Scan for the cell matching the given text and deliver its (X, Y) coordinate at center. 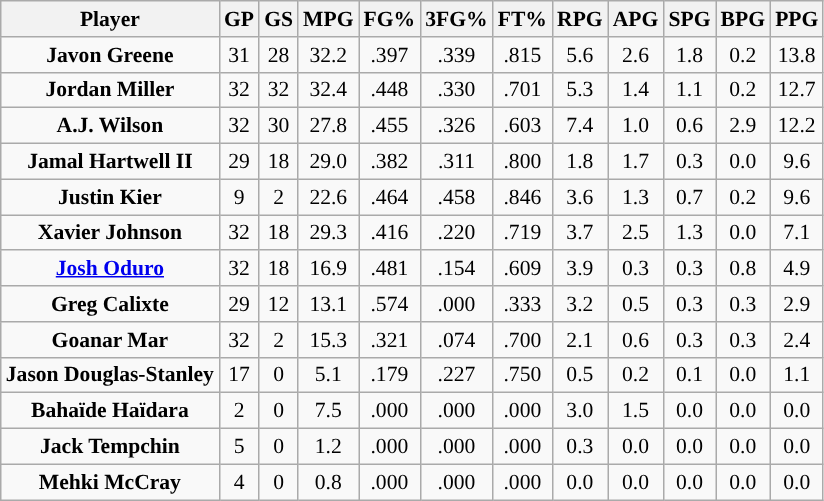
30 (278, 126)
27.8 (328, 126)
.448 (390, 90)
.574 (390, 304)
.179 (390, 375)
.311 (456, 162)
29.0 (328, 162)
3.0 (580, 411)
13.8 (796, 55)
7.5 (328, 411)
32.4 (328, 90)
.701 (522, 90)
1.2 (328, 447)
.700 (522, 340)
2.1 (580, 340)
GP (239, 19)
7.4 (580, 126)
1.4 (636, 90)
Jordan Miller (110, 90)
17 (239, 375)
12 (278, 304)
4 (239, 482)
2.6 (636, 55)
3FG% (456, 19)
APG (636, 19)
FG% (390, 19)
Jack Tempchin (110, 447)
7.1 (796, 233)
4.9 (796, 269)
Player (110, 19)
16.9 (328, 269)
9 (239, 197)
1.0 (636, 126)
.609 (522, 269)
.603 (522, 126)
.455 (390, 126)
.750 (522, 375)
Jamal Hartwell II (110, 162)
2.4 (796, 340)
.416 (390, 233)
.397 (390, 55)
3.2 (580, 304)
FT% (522, 19)
28 (278, 55)
3.6 (580, 197)
.330 (456, 90)
.382 (390, 162)
MPG (328, 19)
Bahaïde Haïdara (110, 411)
SPG (689, 19)
1.5 (636, 411)
5.6 (580, 55)
3.7 (580, 233)
12.2 (796, 126)
.481 (390, 269)
.154 (456, 269)
5.1 (328, 375)
.326 (456, 126)
Xavier Johnson (110, 233)
Jason Douglas-Stanley (110, 375)
5 (239, 447)
.227 (456, 375)
GS (278, 19)
BPG (744, 19)
15.3 (328, 340)
1.7 (636, 162)
.815 (522, 55)
PPG (796, 19)
A.J. Wilson (110, 126)
3.9 (580, 269)
.458 (456, 197)
.800 (522, 162)
Mehki McCray (110, 482)
0.1 (689, 375)
Greg Calixte (110, 304)
2.5 (636, 233)
0.7 (689, 197)
.846 (522, 197)
Goanar Mar (110, 340)
.321 (390, 340)
12.7 (796, 90)
Justin Kier (110, 197)
32.2 (328, 55)
Javon Greene (110, 55)
13.1 (328, 304)
22.6 (328, 197)
Josh Oduro (110, 269)
31 (239, 55)
29.3 (328, 233)
5.3 (580, 90)
.719 (522, 233)
.220 (456, 233)
RPG (580, 19)
.464 (390, 197)
.074 (456, 340)
.333 (522, 304)
.339 (456, 55)
